Pinpoint the cell where the given text exists, returning its (x, y) midpoint coordinate. 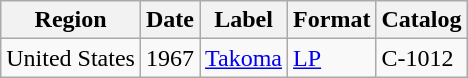
Catalog (422, 20)
1967 (170, 58)
Region (71, 20)
C-1012 (422, 58)
Takoma (244, 58)
Label (244, 20)
United States (71, 58)
Format (332, 20)
Date (170, 20)
LP (332, 58)
